Return [x, y] of the center of cell containing provided text 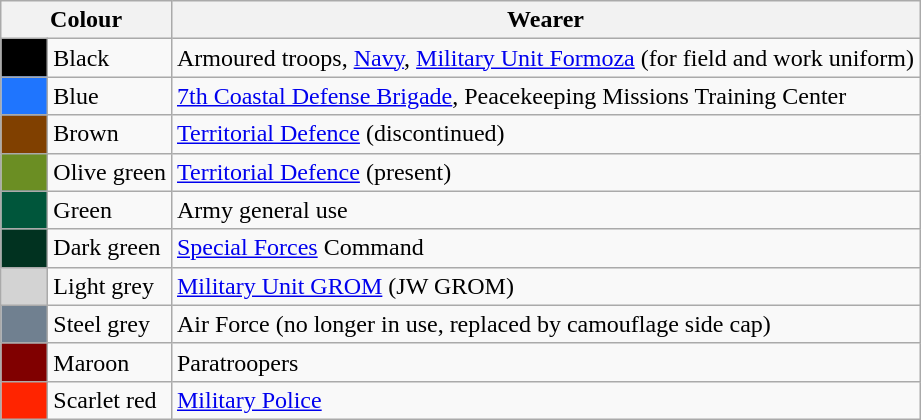
Wearer [545, 20]
Military Unit GROM (JW GROM) [545, 286]
Air Force (no longer in use, replaced by camouflage side cap) [545, 324]
Maroon [110, 362]
Territorial Defence (present) [545, 172]
Dark green [110, 248]
Army general use [545, 210]
Paratroopers [545, 362]
Blue [110, 96]
Green [110, 210]
Military Police [545, 400]
Olive green [110, 172]
Special Forces Command [545, 248]
Black [110, 58]
Colour [86, 20]
Armoured troops, Navy, Military Unit Formoza (for field and work uniform) [545, 58]
Territorial Defence (discontinued) [545, 134]
7th Coastal Defense Brigade, Peacekeeping Missions Training Center [545, 96]
Scarlet red [110, 400]
Light grey [110, 286]
Steel grey [110, 324]
Brown [110, 134]
